Return [x, y] of the center of cell containing provided text 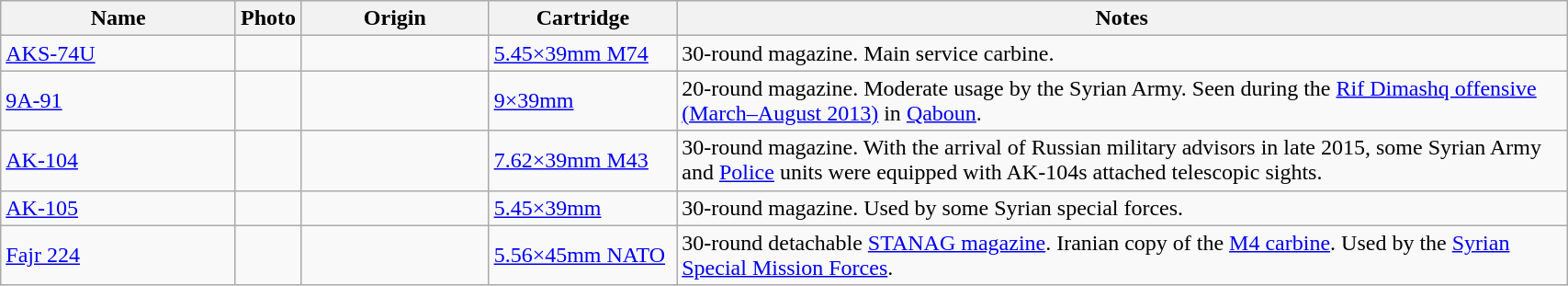
Fajr 224 [118, 256]
30-round magazine. Used by some Syrian special forces. [1122, 208]
9×39mm [582, 101]
30-round detachable STANAG magazine. Iranian copy of the M4 carbine. Used by the Syrian Special Mission Forces. [1122, 256]
5.45×39mm [582, 208]
20-round magazine. Moderate usage by the Syrian Army. Seen during the Rif Dimashq offensive (March–August 2013) in Qaboun. [1122, 101]
Origin [395, 18]
5.56×45mm NATO [582, 256]
AK-104 [118, 160]
Cartridge [582, 18]
AK-105 [118, 208]
9A-91 [118, 101]
Photo [268, 18]
30-round magazine. Main service carbine. [1122, 53]
Name [118, 18]
5.45×39mm M74 [582, 53]
7.62×39mm M43 [582, 160]
Notes [1122, 18]
AKS-74U [118, 53]
